Locate the cell with the specified text and output its [x, y] center coordinate. 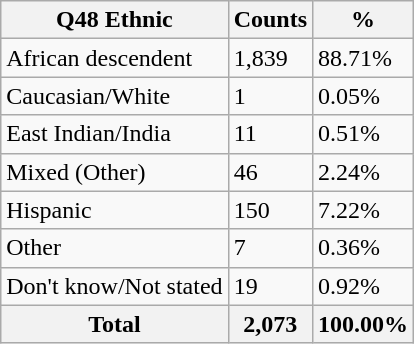
African descendent [114, 58]
Caucasian/White [114, 96]
7.22% [364, 210]
Other [114, 248]
100.00% [364, 324]
150 [270, 210]
Don't know/Not stated [114, 286]
88.71% [364, 58]
19 [270, 286]
Counts [270, 20]
2.24% [364, 172]
0.36% [364, 248]
Q48 Ethnic [114, 20]
% [364, 20]
0.51% [364, 134]
Total [114, 324]
46 [270, 172]
East Indian/India [114, 134]
1 [270, 96]
7 [270, 248]
0.05% [364, 96]
Hispanic [114, 210]
Mixed (Other) [114, 172]
11 [270, 134]
2,073 [270, 324]
1,839 [270, 58]
0.92% [364, 286]
